Detect which cell encompasses the target text, then output its (x, y) center coordinate. 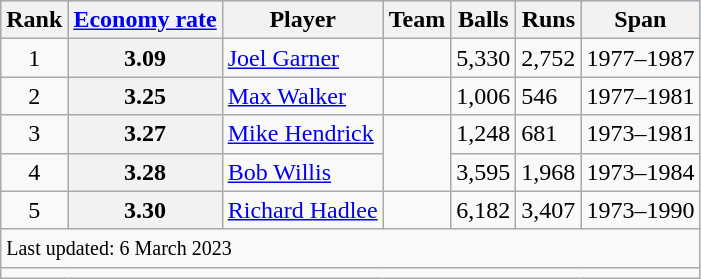
Runs (548, 20)
Span (640, 20)
1,248 (484, 134)
3,595 (484, 172)
6,182 (484, 210)
Last updated: 6 March 2023 (350, 248)
1 (34, 58)
1,006 (484, 96)
3.09 (145, 58)
5,330 (484, 58)
Economy rate (145, 20)
Bob Willis (302, 172)
Rank (34, 20)
Max Walker (302, 96)
3.30 (145, 210)
4 (34, 172)
1973–1981 (640, 134)
546 (548, 96)
3 (34, 134)
3.27 (145, 134)
Team (417, 20)
1973–1984 (640, 172)
1977–1987 (640, 58)
1,968 (548, 172)
Balls (484, 20)
681 (548, 134)
1977–1981 (640, 96)
3.25 (145, 96)
Player (302, 20)
Mike Hendrick (302, 134)
1973–1990 (640, 210)
2,752 (548, 58)
3.28 (145, 172)
5 (34, 210)
Richard Hadlee (302, 210)
Joel Garner (302, 58)
3,407 (548, 210)
2 (34, 96)
